Search for the cell housing the specified text and yield its (x, y) center coordinate. 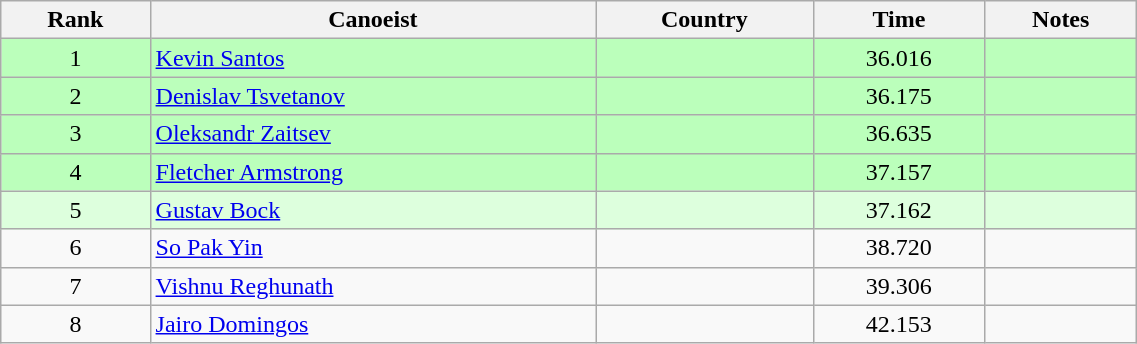
7 (76, 286)
4 (76, 172)
36.635 (898, 134)
Canoeist (373, 20)
38.720 (898, 248)
6 (76, 248)
Fletcher Armstrong (373, 172)
39.306 (898, 286)
37.162 (898, 210)
Notes (1061, 20)
5 (76, 210)
Rank (76, 20)
3 (76, 134)
Denislav Tsvetanov (373, 96)
Country (704, 20)
Oleksandr Zaitsev (373, 134)
36.175 (898, 96)
37.157 (898, 172)
Time (898, 20)
Jairo Domingos (373, 324)
1 (76, 58)
42.153 (898, 324)
Gustav Bock (373, 210)
So Pak Yin (373, 248)
Kevin Santos (373, 58)
8 (76, 324)
2 (76, 96)
Vishnu Reghunath (373, 286)
36.016 (898, 58)
